Detect which cell encompasses the target text, then output its (x, y) center coordinate. 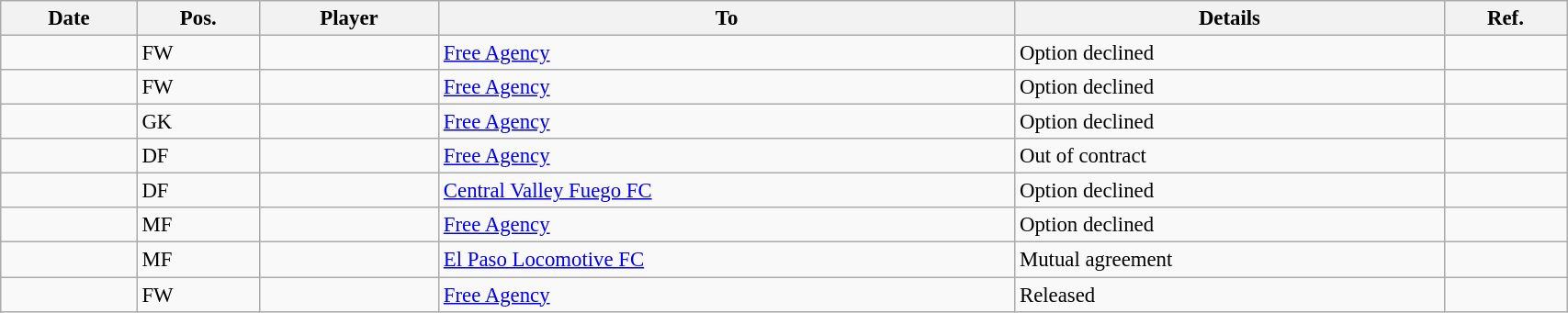
Ref. (1505, 18)
Player (349, 18)
Central Valley Fuego FC (728, 191)
Released (1230, 295)
Pos. (198, 18)
El Paso Locomotive FC (728, 260)
Details (1230, 18)
GK (198, 122)
Mutual agreement (1230, 260)
Out of contract (1230, 156)
Date (69, 18)
To (728, 18)
